Provide the [x, y] coordinate of the cell's center where the given text is located.  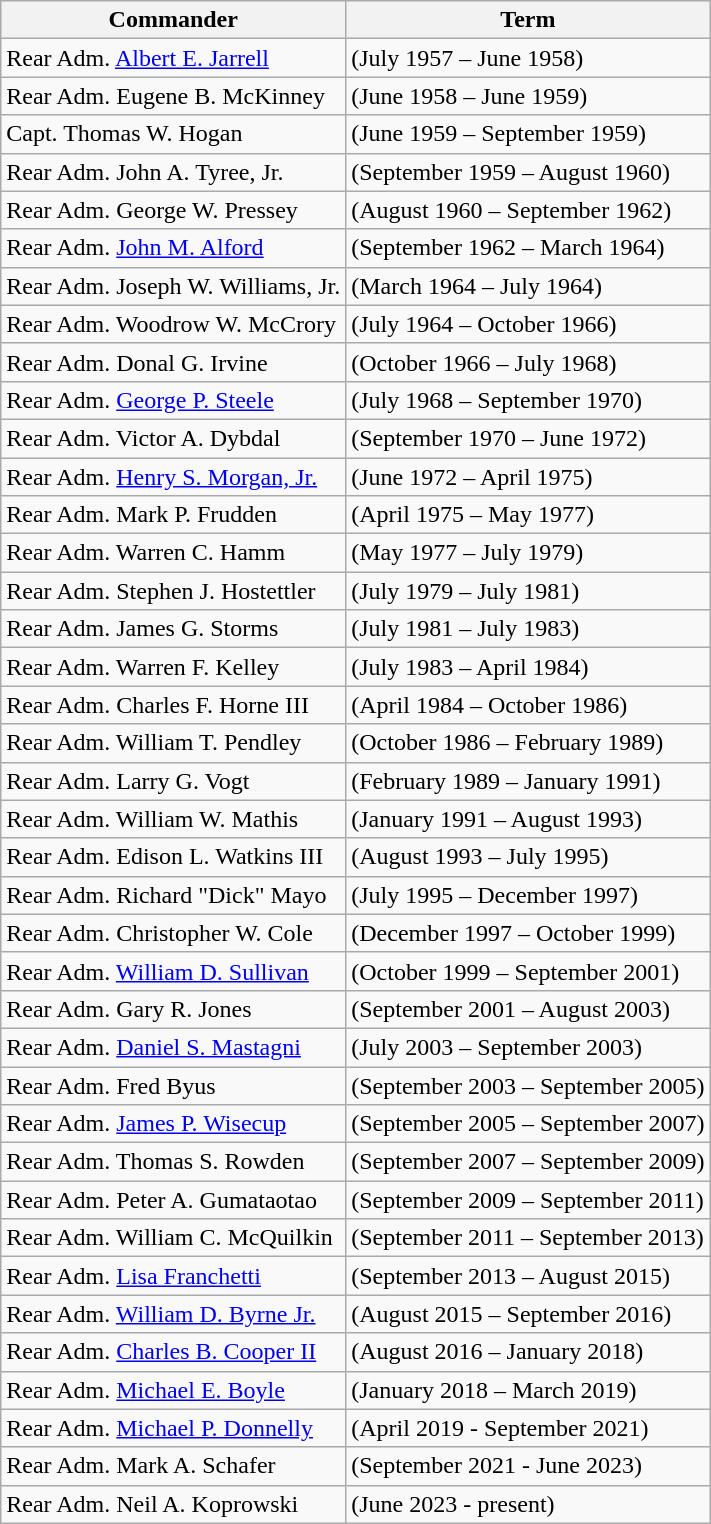
Rear Adm. Mark P. Frudden [174, 515]
Rear Adm. William W. Mathis [174, 819]
(June 1959 – September 1959) [528, 134]
(May 1977 – July 1979) [528, 553]
Rear Adm. George W. Pressey [174, 210]
Rear Adm. James P. Wisecup [174, 1124]
Rear Adm. James G. Storms [174, 629]
(July 1983 – April 1984) [528, 667]
(January 1991 – August 1993) [528, 819]
(August 1960 – September 1962) [528, 210]
Rear Adm. Edison L. Watkins III [174, 857]
Term [528, 20]
(August 2016 – January 2018) [528, 1352]
Rear Adm. Charles B. Cooper II [174, 1352]
Rear Adm. Daniel S. Mastagni [174, 1047]
(February 1989 – January 1991) [528, 781]
Capt. Thomas W. Hogan [174, 134]
Rear Adm. Albert E. Jarrell [174, 58]
(September 1970 – June 1972) [528, 438]
(July 1979 – July 1981) [528, 591]
(October 1986 – February 1989) [528, 743]
(April 1984 – October 1986) [528, 705]
Rear Adm. Eugene B. McKinney [174, 96]
(July 1995 – December 1997) [528, 895]
(August 1993 – July 1995) [528, 857]
Rear Adm. Charles F. Horne III [174, 705]
(December 1997 – October 1999) [528, 933]
(March 1964 – July 1964) [528, 286]
Rear Adm. Neil A. Koprowski [174, 1504]
(September 2001 – August 2003) [528, 1009]
Rear Adm. Peter A. Gumataotao [174, 1200]
(July 2003 – September 2003) [528, 1047]
(October 1999 – September 2001) [528, 971]
Rear Adm. Warren F. Kelley [174, 667]
(January 2018 – March 2019) [528, 1390]
Rear Adm. Gary R. Jones [174, 1009]
Rear Adm. Victor A. Dybdal [174, 438]
(August 2015 – September 2016) [528, 1314]
(September 2009 – September 2011) [528, 1200]
(April 1975 – May 1977) [528, 515]
(July 1981 – July 1983) [528, 629]
Rear Adm. William D. Byrne Jr. [174, 1314]
Rear Adm. Christopher W. Cole [174, 933]
Rear Adm. William C. McQuilkin [174, 1238]
(October 1966 – July 1968) [528, 362]
Rear Adm. Richard "Dick" Mayo [174, 895]
Rear Adm. George P. Steele [174, 400]
Rear Adm. Joseph W. Williams, Jr. [174, 286]
Rear Adm. John A. Tyree, Jr. [174, 172]
(July 1964 – October 1966) [528, 324]
Rear Adm. Mark A. Schafer [174, 1466]
Rear Adm. William D. Sullivan [174, 971]
(September 1962 – March 1964) [528, 248]
(September 2005 – September 2007) [528, 1124]
Rear Adm. Fred Byus [174, 1085]
Rear Adm. Lisa Franchetti [174, 1276]
(July 1968 – September 1970) [528, 400]
(September 1959 – August 1960) [528, 172]
Rear Adm. Larry G. Vogt [174, 781]
Rear Adm. Donal G. Irvine [174, 362]
Rear Adm. Stephen J. Hostettler [174, 591]
(September 2007 – September 2009) [528, 1162]
Rear Adm. John M. Alford [174, 248]
(June 2023 - present) [528, 1504]
(September 2021 - June 2023) [528, 1466]
Rear Adm. Michael P. Donnelly [174, 1428]
(September 2013 – August 2015) [528, 1276]
Rear Adm. Michael E. Boyle [174, 1390]
Rear Adm. Warren C. Hamm [174, 553]
(September 2011 – September 2013) [528, 1238]
(July 1957 – June 1958) [528, 58]
Commander [174, 20]
Rear Adm. Henry S. Morgan, Jr. [174, 477]
Rear Adm. William T. Pendley [174, 743]
(September 2003 – September 2005) [528, 1085]
Rear Adm. Woodrow W. McCrory [174, 324]
Rear Adm. Thomas S. Rowden [174, 1162]
(April 2019 - September 2021) [528, 1428]
(June 1972 – April 1975) [528, 477]
(June 1958 – June 1959) [528, 96]
